Output the [x, y] coordinate of the center of the cell containing the given text.  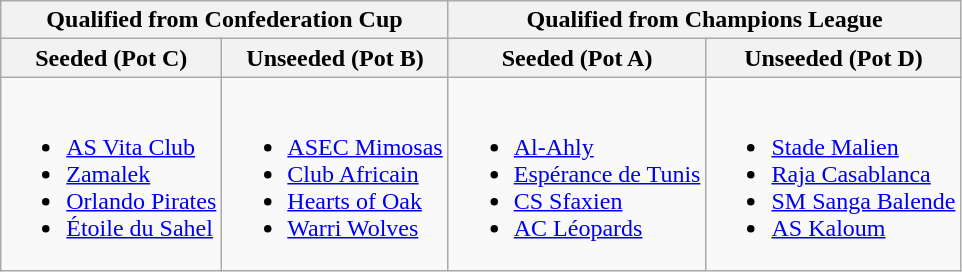
Unseeded (Pot B) [335, 58]
Qualified from Confederation Cup [224, 20]
Seeded (Pot A) [577, 58]
Qualified from Champions League [704, 20]
Stade Malien Raja Casablanca SM Sanga Balende AS Kaloum [834, 174]
ASEC Mimosas Club Africain Hearts of Oak Warri Wolves [335, 174]
Seeded (Pot C) [112, 58]
Al-Ahly Espérance de Tunis CS Sfaxien AC Léopards [577, 174]
Unseeded (Pot D) [834, 58]
AS Vita Club Zamalek Orlando Pirates Étoile du Sahel [112, 174]
